Detect which cell encompasses the target text, then output its [x, y] center coordinate. 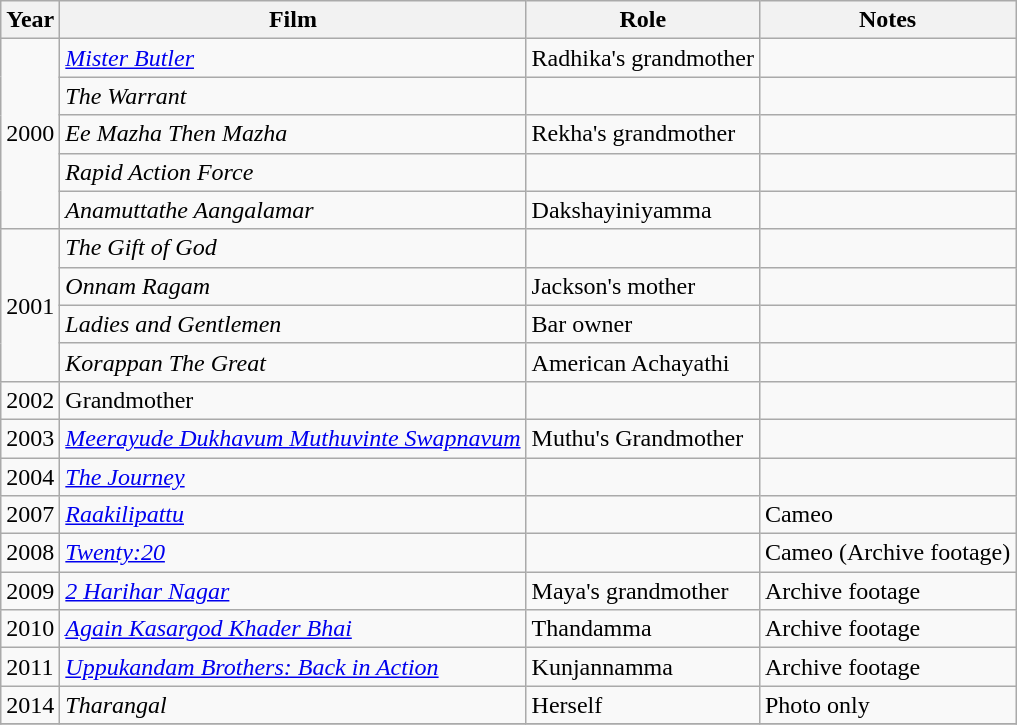
2002 [30, 400]
Role [642, 20]
Raakilipattu [293, 515]
Kunjannamma [642, 667]
Rekha's grandmother [642, 134]
Radhika's grandmother [642, 58]
Twenty:20 [293, 553]
Herself [642, 705]
Year [30, 20]
American Achayathi [642, 362]
Again Kasargod Khader Bhai [293, 629]
The Warrant [293, 96]
Film [293, 20]
Onnam Ragam [293, 286]
Cameo (Archive footage) [887, 553]
Muthu's Grandmother [642, 438]
Grandmother [293, 400]
Bar owner [642, 324]
2000 [30, 134]
Maya's grandmother [642, 591]
Notes [887, 20]
2009 [30, 591]
Mister Butler [293, 58]
Uppukandam Brothers: Back in Action [293, 667]
2008 [30, 553]
2004 [30, 477]
Korappan The Great [293, 362]
2 Harihar Nagar [293, 591]
2010 [30, 629]
Photo only [887, 705]
2007 [30, 515]
Ladies and Gentlemen [293, 324]
Ee Mazha Then Mazha [293, 134]
2011 [30, 667]
2001 [30, 305]
Meerayude Dukhavum Muthuvinte Swapnavum [293, 438]
Rapid Action Force [293, 172]
The Gift of God [293, 248]
Anamuttathe Aangalamar [293, 210]
Dakshayiniyamma [642, 210]
Thandamma [642, 629]
2003 [30, 438]
The Journey [293, 477]
2014 [30, 705]
Jackson's mother [642, 286]
Cameo [887, 515]
Tharangal [293, 705]
